Find where the given text appears and provide that cell's center as [X, Y] coordinate. 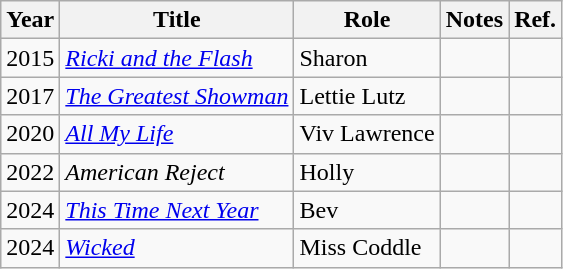
All My Life [177, 134]
The Greatest Showman [177, 96]
2017 [30, 96]
Ref. [536, 20]
Bev [367, 210]
Wicked [177, 248]
Notes [474, 20]
Role [367, 20]
2015 [30, 58]
2020 [30, 134]
Holly [367, 172]
This Time Next Year [177, 210]
Ricki and the Flash [177, 58]
Title [177, 20]
American Reject [177, 172]
Viv Lawrence [367, 134]
Miss Coddle [367, 248]
Year [30, 20]
Sharon [367, 58]
2022 [30, 172]
Lettie Lutz [367, 96]
